Determine the (x, y) coordinate at the center of the cell enclosing the given text.  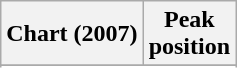
Peak position (189, 34)
Chart (2007) (72, 34)
